Scan for the cell matching the given text and deliver its [X, Y] coordinate at center. 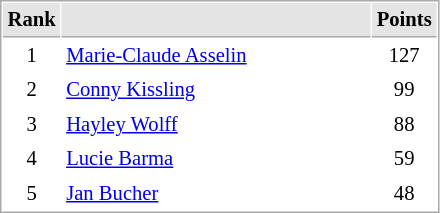
127 [404, 56]
4 [32, 158]
Hayley Wolff [216, 124]
Points [404, 20]
88 [404, 124]
59 [404, 158]
5 [32, 194]
99 [404, 90]
1 [32, 56]
Jan Bucher [216, 194]
2 [32, 90]
Marie-Claude Asselin [216, 56]
Rank [32, 20]
Conny Kissling [216, 90]
3 [32, 124]
Lucie Barma [216, 158]
48 [404, 194]
